Scan for the cell matching the given text and deliver its [x, y] coordinate at center. 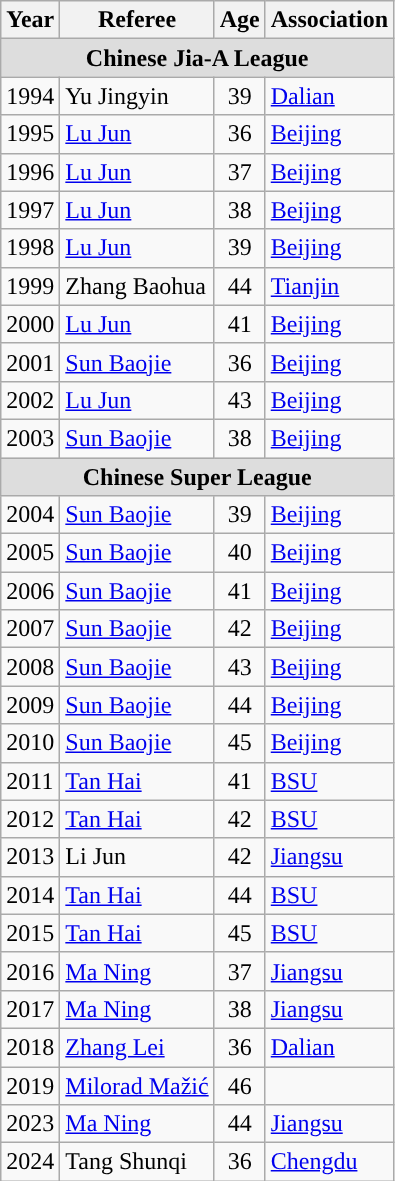
Chengdu [329, 1162]
Year [30, 20]
Referee [137, 20]
Li Jun [137, 857]
2001 [30, 362]
2006 [30, 591]
2007 [30, 629]
Zhang Lei [137, 1047]
2005 [30, 553]
Tang Shunqi [137, 1162]
2016 [30, 971]
Chinese Super League [198, 477]
2015 [30, 933]
Zhang Baohua [137, 286]
2017 [30, 1009]
2008 [30, 667]
40 [240, 553]
2024 [30, 1162]
Chinese Jia-A League [198, 58]
1999 [30, 286]
2000 [30, 324]
2003 [30, 438]
2019 [30, 1085]
1994 [30, 96]
2002 [30, 400]
1998 [30, 248]
2013 [30, 857]
1995 [30, 134]
2011 [30, 781]
2004 [30, 515]
Tianjin [329, 286]
2010 [30, 743]
Milorad Mažić [137, 1085]
2014 [30, 895]
2012 [30, 819]
1997 [30, 210]
2009 [30, 705]
46 [240, 1085]
2023 [30, 1124]
Age [240, 20]
Yu Jingyin [137, 96]
1996 [30, 172]
2018 [30, 1047]
Association [329, 20]
